Return [x, y] of the center of cell containing provided text 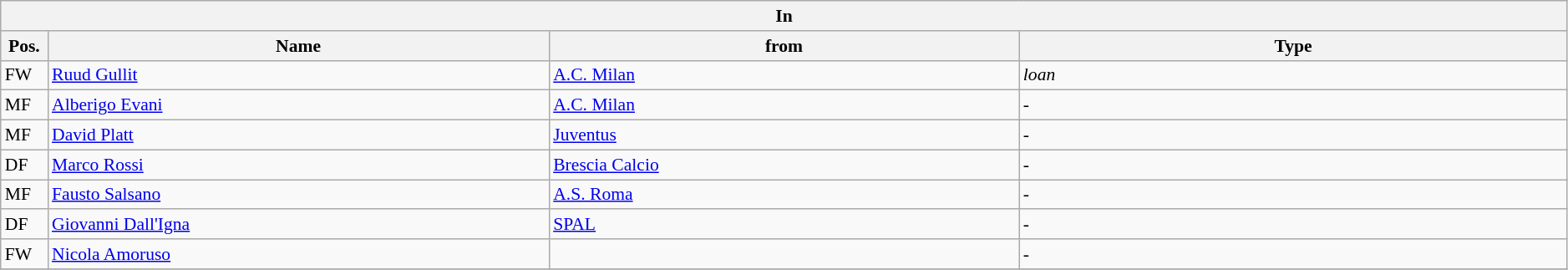
Giovanni Dall'Igna [298, 225]
Ruud Gullit [298, 75]
Type [1293, 46]
from [784, 46]
Name [298, 46]
SPAL [784, 225]
Nicola Amoruso [298, 254]
Pos. [24, 46]
David Platt [298, 135]
A.S. Roma [784, 195]
In [784, 16]
Alberigo Evani [298, 105]
Fausto Salsano [298, 195]
Brescia Calcio [784, 165]
Marco Rossi [298, 165]
loan [1293, 75]
Juventus [784, 135]
